Detect which cell encompasses the target text, then output its (X, Y) center coordinate. 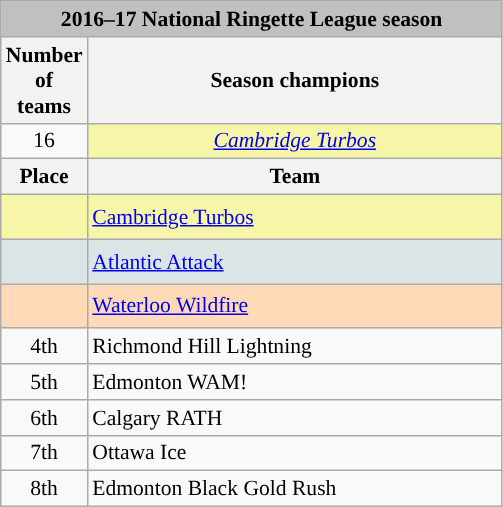
8th (44, 489)
2016–17 National Ringette League season (252, 19)
5th (44, 382)
4th (44, 347)
16 (44, 141)
Place (44, 177)
Edmonton WAM! (294, 382)
7th (44, 453)
Season champions (294, 80)
Atlantic Attack (294, 262)
Ottawa Ice (294, 453)
Calgary RATH (294, 418)
Edmonton Black Gold Rush (294, 489)
Waterloo Wildfire (294, 306)
Richmond Hill Lightning (294, 347)
6th (44, 418)
Number of teams (44, 80)
Team (294, 177)
